Find where the given text appears and provide that cell's center as (X, Y) coordinate. 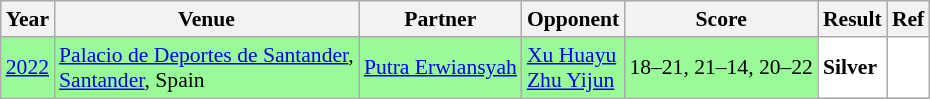
Score (721, 19)
Putra Erwiansyah (440, 68)
Silver (852, 68)
Opponent (574, 19)
Xu Huayu Zhu Yijun (574, 68)
Year (28, 19)
18–21, 21–14, 20–22 (721, 68)
Venue (206, 19)
2022 (28, 68)
Result (852, 19)
Palacio de Deportes de Santander,Santander, Spain (206, 68)
Partner (440, 19)
Ref (908, 19)
